From the cell containing the given text, extract its center point as [X, Y] coordinate. 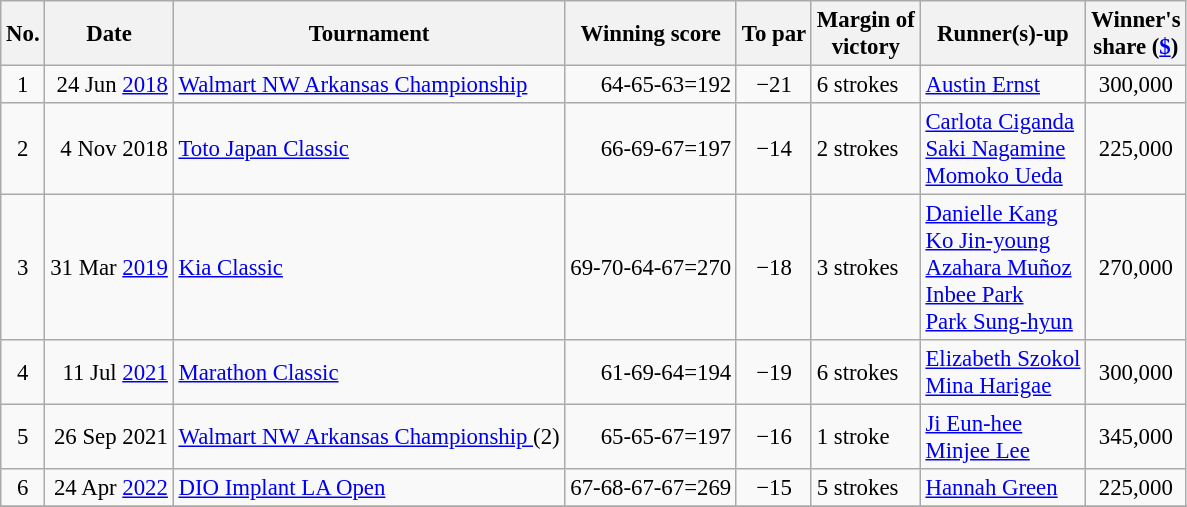
To par [774, 34]
Elizabeth Szokol Mina Harigae [1003, 372]
Margin ofvictory [866, 34]
31 Mar 2019 [109, 268]
11 Jul 2021 [109, 372]
Kia Classic [369, 268]
2 strokes [866, 149]
Tournament [369, 34]
1 stroke [866, 438]
Walmart NW Arkansas Championship [369, 85]
24 Jun 2018 [109, 85]
Date [109, 34]
345,000 [1136, 438]
5 [23, 438]
Winner'sshare ($) [1136, 34]
Danielle Kang Ko Jin-young Azahara Muñoz Inbee Park Park Sung-hyun [1003, 268]
270,000 [1136, 268]
26 Sep 2021 [109, 438]
69-70-64-67=270 [651, 268]
66-69-67=197 [651, 149]
−18 [774, 268]
Ji Eun-hee Minjee Lee [1003, 438]
Toto Japan Classic [369, 149]
Marathon Classic [369, 372]
225,000 [1136, 149]
−14 [774, 149]
Runner(s)-up [1003, 34]
61-69-64=194 [651, 372]
1 [23, 85]
65-65-67=197 [651, 438]
−19 [774, 372]
No. [23, 34]
Austin Ernst [1003, 85]
4 [23, 372]
−16 [774, 438]
Carlota Ciganda Saki Nagamine Momoko Ueda [1003, 149]
3 [23, 268]
4 Nov 2018 [109, 149]
Winning score [651, 34]
Walmart NW Arkansas Championship (2) [369, 438]
64-65-63=192 [651, 85]
3 strokes [866, 268]
−21 [774, 85]
2 [23, 149]
